Identify which cell holds the provided text, then report its (X, Y) central coordinate. 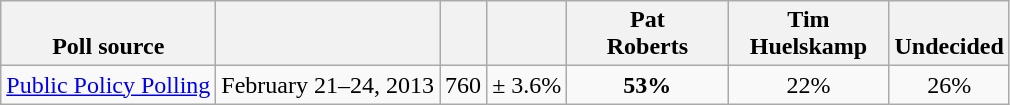
Poll source (108, 34)
760 (464, 85)
22% (808, 85)
Undecided (949, 34)
26% (949, 85)
PatRoberts (648, 34)
February 21–24, 2013 (328, 85)
53% (648, 85)
± 3.6% (527, 85)
TimHuelskamp (808, 34)
Public Policy Polling (108, 85)
